Locate the cell with the specified text and output its [X, Y] center coordinate. 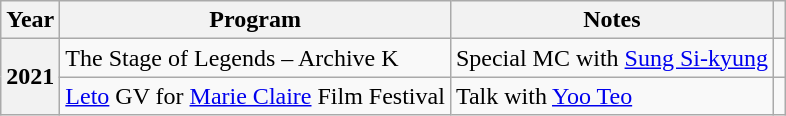
Talk with Yoo Teo [612, 96]
Notes [612, 20]
Leto GV for Marie Claire Film Festival [256, 96]
Special MC with Sung Si-kyung [612, 58]
The Stage of Legends – Archive K [256, 58]
2021 [30, 77]
Program [256, 20]
Year [30, 20]
